Return the [x, y] coordinate for the center point of the cell that contains the specified text.  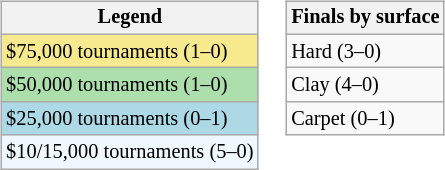
Carpet (0–1) [365, 119]
Clay (4–0) [365, 85]
$75,000 tournaments (1–0) [130, 51]
$25,000 tournaments (0–1) [130, 119]
Legend [130, 18]
Finals by surface [365, 18]
$50,000 tournaments (1–0) [130, 85]
Hard (3–0) [365, 51]
$10/15,000 tournaments (5–0) [130, 152]
